Output the (x, y) coordinate of the center of the cell containing the given text.  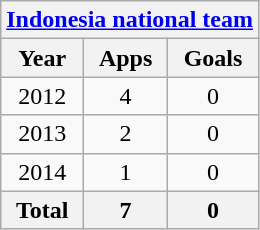
Total (42, 210)
2 (126, 134)
7 (126, 210)
Goals (214, 58)
Apps (126, 58)
Indonesia national team (130, 20)
4 (126, 96)
Year (42, 58)
2013 (42, 134)
2014 (42, 172)
1 (126, 172)
2012 (42, 96)
